Determine the (X, Y) coordinate at the center of the cell enclosing the given text.  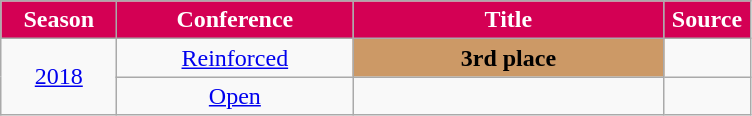
Conference (235, 20)
2018 (59, 77)
Title (508, 20)
3rd place (508, 58)
Source (707, 20)
Season (59, 20)
Open (235, 96)
Reinforced (235, 58)
